Output the (x, y) coordinate of the center of the cell containing the given text.  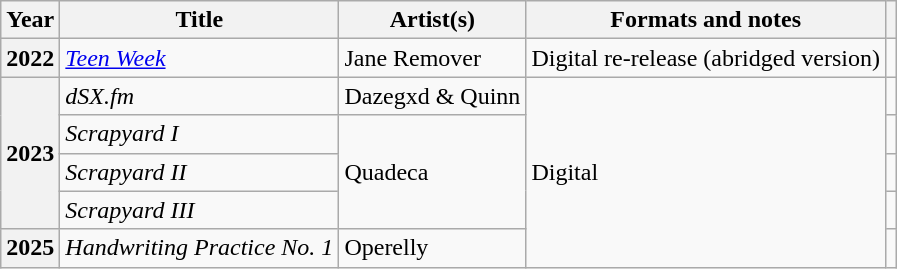
Scrapyard II (200, 172)
Quadeca (432, 172)
Title (200, 20)
Jane Remover (432, 58)
Digital (706, 172)
Handwriting Practice No. 1 (200, 248)
Formats and notes (706, 20)
2025 (30, 248)
Digital re-release (abridged version) (706, 58)
2022 (30, 58)
Teen Week (200, 58)
Dazegxd & Quinn (432, 96)
Year (30, 20)
Scrapyard I (200, 134)
Artist(s) (432, 20)
2023 (30, 153)
Scrapyard III (200, 210)
Operelly (432, 248)
dSX.fm (200, 96)
